Capture the cell that displays the provided text and extract its [X, Y] central coordinate. 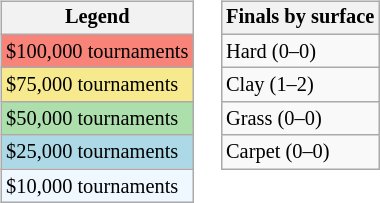
Hard (0–0) [300, 51]
$100,000 tournaments [97, 51]
Grass (0–0) [300, 119]
Carpet (0–0) [300, 152]
$50,000 tournaments [97, 119]
Finals by surface [300, 18]
Clay (1–2) [300, 85]
Legend [97, 18]
$10,000 tournaments [97, 186]
$25,000 tournaments [97, 152]
$75,000 tournaments [97, 85]
